From the cell containing the given text, extract its center point as [X, Y] coordinate. 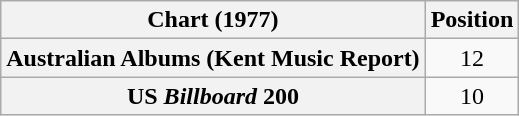
10 [472, 96]
US Billboard 200 [213, 96]
Australian Albums (Kent Music Report) [213, 58]
Position [472, 20]
12 [472, 58]
Chart (1977) [213, 20]
